Locate the cell with the specified text and output its (x, y) center coordinate. 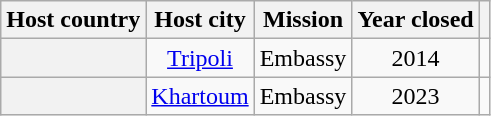
Tripoli (200, 58)
Khartoum (200, 96)
2023 (416, 96)
Year closed (416, 20)
Host city (200, 20)
Host country (74, 20)
2014 (416, 58)
Mission (303, 20)
